Identify which cell holds the provided text, then report its (X, Y) central coordinate. 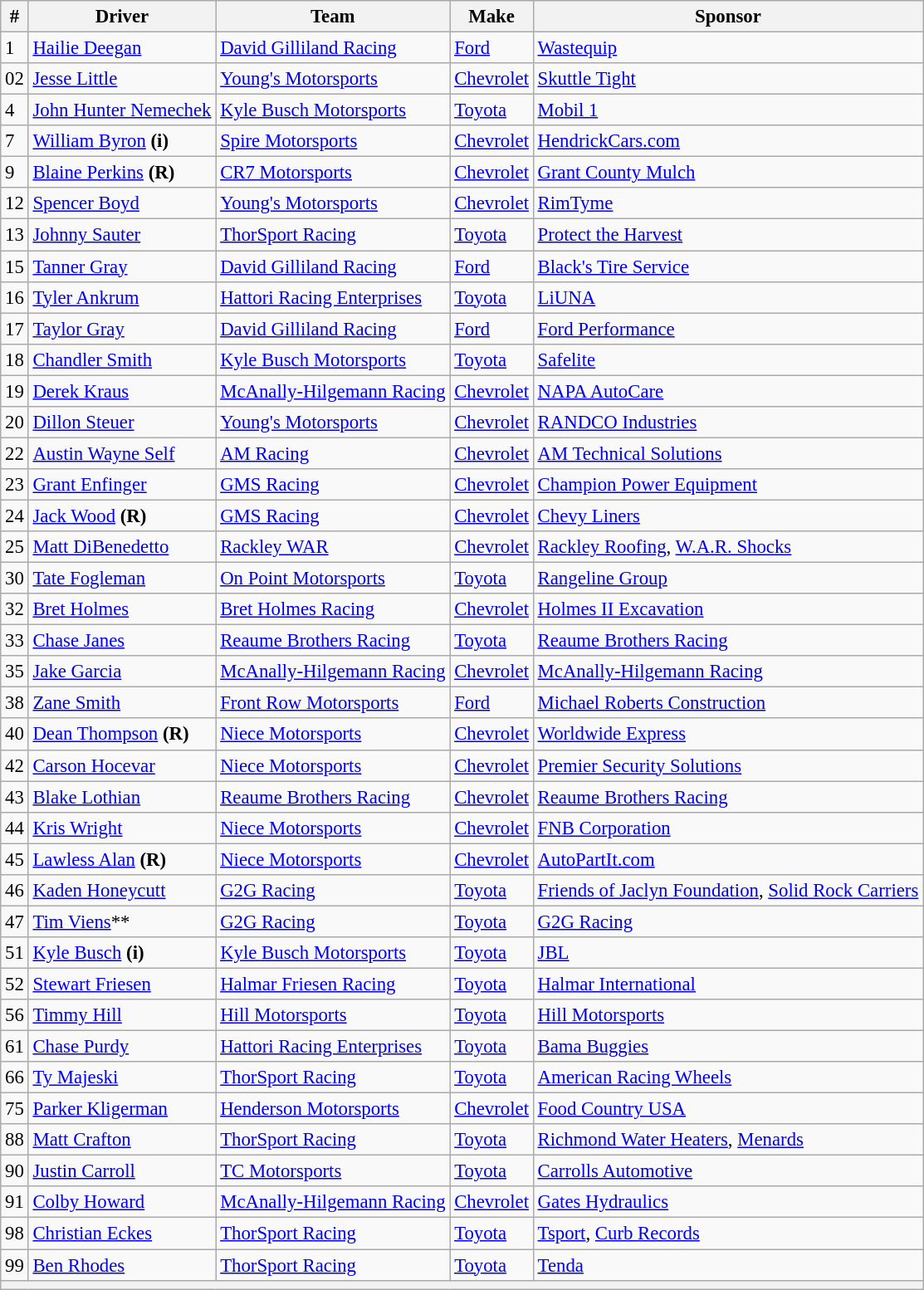
42 (15, 765)
Gates Hydraulics (727, 1203)
91 (15, 1203)
20 (15, 423)
7 (15, 141)
RANDCO Industries (727, 423)
Taylor Gray (122, 329)
40 (15, 735)
Carrolls Automotive (727, 1171)
LiUNA (727, 297)
AutoPartIt.com (727, 859)
Make (491, 17)
AM Racing (333, 453)
Skuttle Tight (727, 79)
Austin Wayne Self (122, 453)
Halmar International (727, 984)
15 (15, 266)
On Point Motorsports (333, 579)
25 (15, 547)
Kris Wright (122, 828)
Richmond Water Heaters, Menards (727, 1140)
Bret Holmes (122, 609)
9 (15, 173)
Chase Janes (122, 641)
Jack Wood (R) (122, 516)
43 (15, 797)
Tate Fogleman (122, 579)
Sponsor (727, 17)
17 (15, 329)
Johnny Sauter (122, 235)
75 (15, 1109)
American Racing Wheels (727, 1077)
Driver (122, 17)
18 (15, 359)
Chevy Liners (727, 516)
51 (15, 953)
Bama Buggies (727, 1047)
Ty Majeski (122, 1077)
02 (15, 79)
William Byron (i) (122, 141)
99 (15, 1265)
12 (15, 203)
Colby Howard (122, 1203)
23 (15, 485)
Tenda (727, 1265)
Ben Rhodes (122, 1265)
Champion Power Equipment (727, 485)
Dean Thompson (R) (122, 735)
Worldwide Express (727, 735)
CR7 Motorsports (333, 173)
38 (15, 703)
Rackley Roofing, W.A.R. Shocks (727, 547)
19 (15, 391)
Chase Purdy (122, 1047)
Chandler Smith (122, 359)
Halmar Friesen Racing (333, 984)
JBL (727, 953)
56 (15, 1015)
Spire Motorsports (333, 141)
Michael Roberts Construction (727, 703)
Team (333, 17)
35 (15, 672)
Bret Holmes Racing (333, 609)
Protect the Harvest (727, 235)
Kaden Honeycutt (122, 891)
HendrickCars.com (727, 141)
Blaine Perkins (R) (122, 173)
Zane Smith (122, 703)
Spencer Boyd (122, 203)
98 (15, 1234)
30 (15, 579)
88 (15, 1140)
Kyle Busch (i) (122, 953)
Friends of Jaclyn Foundation, Solid Rock Carriers (727, 891)
Justin Carroll (122, 1171)
Rackley WAR (333, 547)
47 (15, 921)
Derek Kraus (122, 391)
Tanner Gray (122, 266)
Dillon Steuer (122, 423)
Wastequip (727, 48)
RimTyme (727, 203)
52 (15, 984)
61 (15, 1047)
Blake Lothian (122, 797)
Matt Crafton (122, 1140)
Safelite (727, 359)
46 (15, 891)
4 (15, 110)
Tyler Ankrum (122, 297)
Tim Viens** (122, 921)
Grant County Mulch (727, 173)
Tsport, Curb Records (727, 1234)
44 (15, 828)
Carson Hocevar (122, 765)
22 (15, 453)
Mobil 1 (727, 110)
Jake Garcia (122, 672)
John Hunter Nemechek (122, 110)
Timmy Hill (122, 1015)
Black's Tire Service (727, 266)
TC Motorsports (333, 1171)
Christian Eckes (122, 1234)
32 (15, 609)
13 (15, 235)
Jesse Little (122, 79)
Henderson Motorsports (333, 1109)
# (15, 17)
Stewart Friesen (122, 984)
90 (15, 1171)
66 (15, 1077)
Grant Enfinger (122, 485)
Parker Kligerman (122, 1109)
Front Row Motorsports (333, 703)
1 (15, 48)
24 (15, 516)
Holmes II Excavation (727, 609)
16 (15, 297)
Matt DiBenedetto (122, 547)
FNB Corporation (727, 828)
NAPA AutoCare (727, 391)
Ford Performance (727, 329)
Premier Security Solutions (727, 765)
Hailie Deegan (122, 48)
Lawless Alan (R) (122, 859)
33 (15, 641)
Rangeline Group (727, 579)
AM Technical Solutions (727, 453)
45 (15, 859)
Food Country USA (727, 1109)
